Determine the (x, y) coordinate at the center of the cell enclosing the given text.  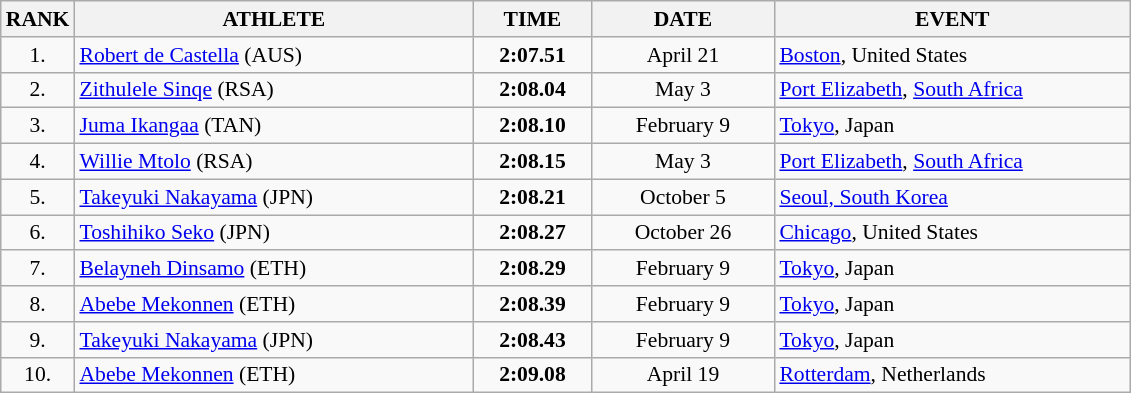
Boston, United States (952, 55)
Robert de Castella (AUS) (274, 55)
4. (38, 162)
ATHLETE (274, 19)
Juma Ikangaa (TAN) (274, 126)
8. (38, 304)
Rotterdam, Netherlands (952, 375)
2:08.10 (532, 126)
7. (38, 269)
2:08.27 (532, 233)
Willie Mtolo (RSA) (274, 162)
RANK (38, 19)
5. (38, 197)
TIME (532, 19)
2. (38, 90)
6. (38, 233)
April 21 (682, 55)
10. (38, 375)
Seoul, South Korea (952, 197)
2:08.43 (532, 340)
2:08.29 (532, 269)
Zithulele Sinqe (RSA) (274, 90)
April 19 (682, 375)
9. (38, 340)
Belayneh Dinsamo (ETH) (274, 269)
1. (38, 55)
2:08.15 (532, 162)
Toshihiko Seko (JPN) (274, 233)
2:08.04 (532, 90)
2:08.21 (532, 197)
3. (38, 126)
October 26 (682, 233)
Chicago, United States (952, 233)
DATE (682, 19)
2:07.51 (532, 55)
October 5 (682, 197)
2:09.08 (532, 375)
2:08.39 (532, 304)
EVENT (952, 19)
